Provide the (x, y) coordinate of the cell's center where the given text is located.  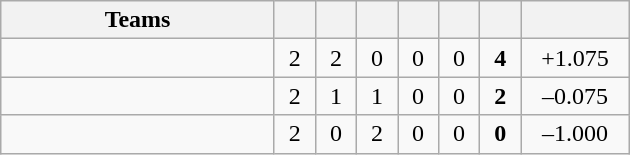
4 (500, 58)
–0.075 (576, 96)
–1.000 (576, 134)
+1.075 (576, 58)
Teams (138, 20)
